Provide the [x, y] coordinate of the cell's center where the given text is located.  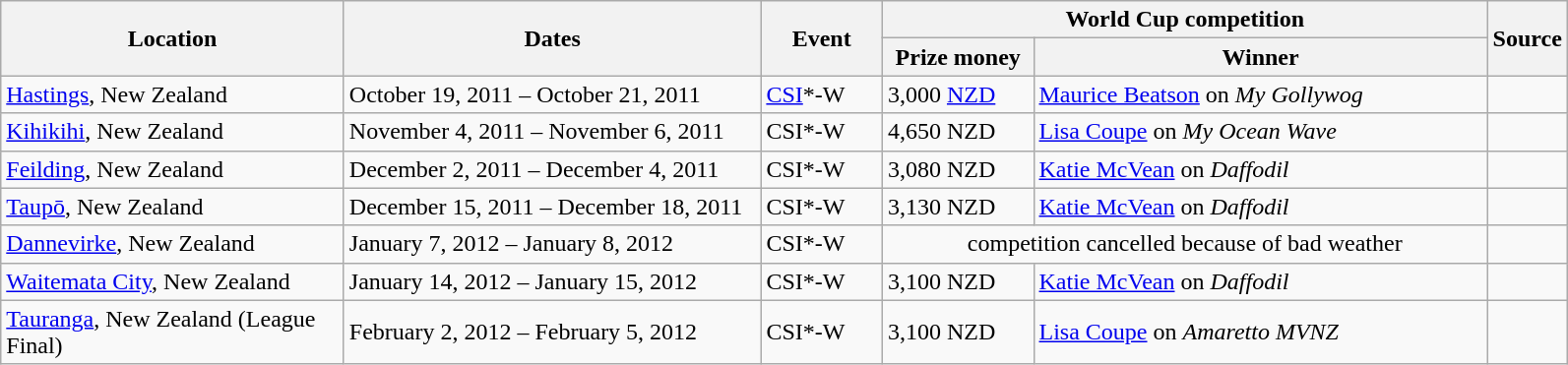
December 15, 2011 – December 18, 2011 [552, 207]
Maurice Beatson on My Gollywog [1260, 94]
Dannevirke, New Zealand [173, 244]
Kihikihi, New Zealand [173, 132]
Source [1528, 38]
January 14, 2012 – January 15, 2012 [552, 281]
December 2, 2011 – December 4, 2011 [552, 169]
Winner [1260, 57]
Feilding, New Zealand [173, 169]
3,080 NZD [958, 169]
Event [822, 38]
January 7, 2012 – January 8, 2012 [552, 244]
4,650 NZD [958, 132]
Lisa Coupe on My Ocean Wave [1260, 132]
3,000 NZD [958, 94]
Hastings, New Zealand [173, 94]
Location [173, 38]
competition cancelled because of bad weather [1185, 244]
Dates [552, 38]
Lisa Coupe on Amaretto MVNZ [1260, 333]
October 19, 2011 – October 21, 2011 [552, 94]
November 4, 2011 – November 6, 2011 [552, 132]
Waitemata City, New Zealand [173, 281]
Prize money [958, 57]
Tauranga, New Zealand (League Final) [173, 333]
Taupō, New Zealand [173, 207]
3,130 NZD [958, 207]
February 2, 2012 – February 5, 2012 [552, 333]
World Cup competition [1185, 20]
